Output the (X, Y) coordinate of the center of the cell containing the given text.  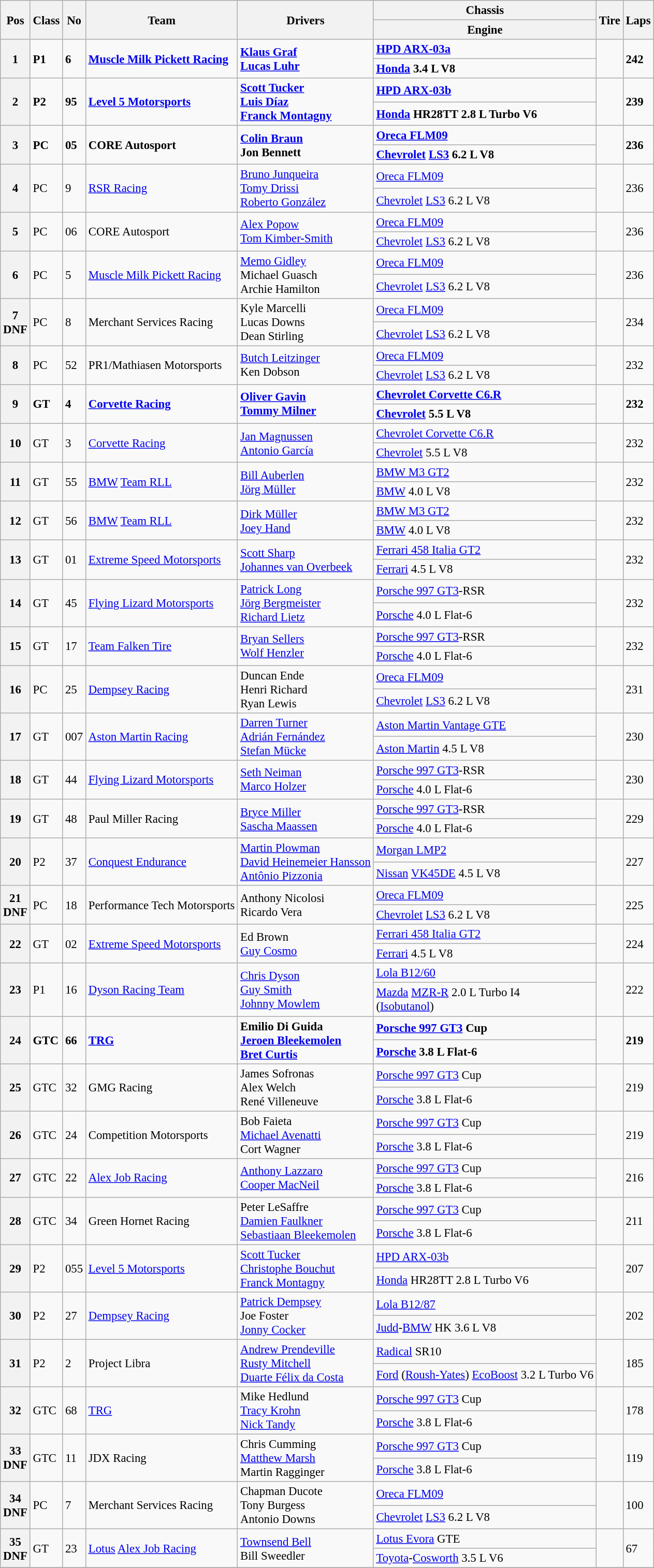
68 (75, 1411)
Green Hornet Racing (162, 1221)
Chapman Ducote Tony Burgess Antonio Downs (306, 1505)
GMG Racing (162, 1087)
1 (16, 59)
Scott Sharp Johannes van Overbeek (306, 560)
055 (75, 1268)
Martin Plowman David Heinemeier Hansson Antônio Pizzonia (306, 862)
02 (75, 944)
Bryce Miller Sascha Maassen (306, 819)
48 (75, 819)
Duncan Ende Henri Richard Ryan Lewis (306, 689)
Emilio Di Guida Jeroen Bleekemolen Bret Curtis (306, 1040)
Mazda MZR-R 2.0 L Turbo I4(Isobutanol) (485, 1000)
229 (638, 819)
Townsend Bell Bill Sweedler (306, 1548)
216 (638, 1178)
Mike Hedlund Tracy Krohn Nick Tandy (306, 1411)
Tire (610, 20)
RSR Racing (162, 188)
Bryan Sellers Wolf Henzler (306, 646)
Kyle Marcelli Lucas Downs Dean Stirling (306, 322)
Drivers (306, 20)
Lola B12/87 (485, 1304)
Scott Tucker Luis Díaz Franck Montagny (306, 102)
Team Falken Tire (162, 646)
28 (16, 1221)
26 (16, 1135)
34DNF (16, 1505)
100 (638, 1505)
Honda 3.4 L V8 (485, 69)
Dyson Racing Team (162, 990)
7DNF (16, 322)
Chassis (485, 10)
Engine (485, 30)
Dirk Müller Joey Hand (306, 521)
33DNF (16, 1458)
37 (75, 862)
Butch Leitzinger Ken Dobson (306, 365)
44 (75, 779)
Aston Martin 4.5 L V8 (485, 748)
67 (638, 1548)
66 (75, 1040)
Patrick Long Jörg Bergmeister Richard Lietz (306, 603)
007 (75, 737)
19 (16, 819)
95 (75, 102)
JDX Racing (162, 1458)
Colin Braun Jon Bennett (306, 145)
202 (638, 1316)
Seth Neiman Marco Holzer (306, 779)
Conquest Endurance (162, 862)
HPD ARX-03a (485, 49)
185 (638, 1363)
PR1/Mathiasen Motorsports (162, 365)
55 (75, 482)
Project Libra (162, 1363)
178 (638, 1411)
30 (16, 1316)
No (75, 20)
Darren Turner Adrián Fernández Stefan Mücke (306, 737)
Ed Brown Guy Cosmo (306, 944)
Jan Magnussen Antonio García (306, 443)
Team (162, 20)
Judd-BMW HK 3.6 L V8 (485, 1328)
06 (75, 232)
Scott Tucker Christophe Bouchut Franck Montagny (306, 1268)
56 (75, 521)
Toyota-Cosworth 3.5 L V6 (485, 1558)
Lotus Evora GTE (485, 1539)
239 (638, 102)
Bob Faieta Michael Avenatti Cort Wagner (306, 1135)
Morgan LMP2 (485, 850)
Radical SR10 (485, 1351)
Bruno Junqueira Tomy Drissi Roberto González (306, 188)
15 (16, 646)
Lotus Alex Job Racing (162, 1548)
01 (75, 560)
Competition Motorsports (162, 1135)
Klaus Graf Lucas Luhr (306, 59)
Bill Auberlen Jörg Müller (306, 482)
Peter LeSaffre Damien Faulkner Sebastiaan Bleekemolen (306, 1221)
20 (16, 862)
05 (75, 145)
Nissan VK45DE 4.5 L V8 (485, 874)
Performance Tech Motorsports (162, 905)
Andrew Prendeville Rusty Mitchell Duarte Félix da Costa (306, 1363)
Paul Miller Racing (162, 819)
Patrick Dempsey Joe Foster Jonny Cocker (306, 1316)
242 (638, 59)
13 (16, 560)
Lola B12/60 (485, 973)
222 (638, 990)
Anthony Lazzaro Cooper MacNeil (306, 1178)
Chris Cumming Matthew Marsh Martin Ragginger (306, 1458)
211 (638, 1221)
Alex Popow Tom Kimber-Smith (306, 232)
Pos (16, 20)
Alex Job Racing (162, 1178)
45 (75, 603)
225 (638, 905)
21DNF (16, 905)
34 (75, 1221)
Anthony Nicolosi Ricardo Vera (306, 905)
119 (638, 1458)
7 (75, 1505)
10 (16, 443)
Class (47, 20)
Memo Gidley Michael Guasch Archie Hamilton (306, 275)
Laps (638, 20)
Oliver Gavin Tommy Milner (306, 404)
224 (638, 944)
227 (638, 862)
14 (16, 603)
31 (16, 1363)
52 (75, 365)
Aston Martin Racing (162, 737)
Aston Martin Vantage GTE (485, 725)
James Sofronas Alex Welch René Villeneuve (306, 1087)
35DNF (16, 1548)
234 (638, 322)
29 (16, 1268)
Chris Dyson Guy Smith Johnny Mowlem (306, 990)
Ford (Roush-Yates) EcoBoost 3.2 L Turbo V6 (485, 1375)
231 (638, 689)
12 (16, 521)
207 (638, 1268)
